Locate the cell with the specified text and output its (X, Y) center coordinate. 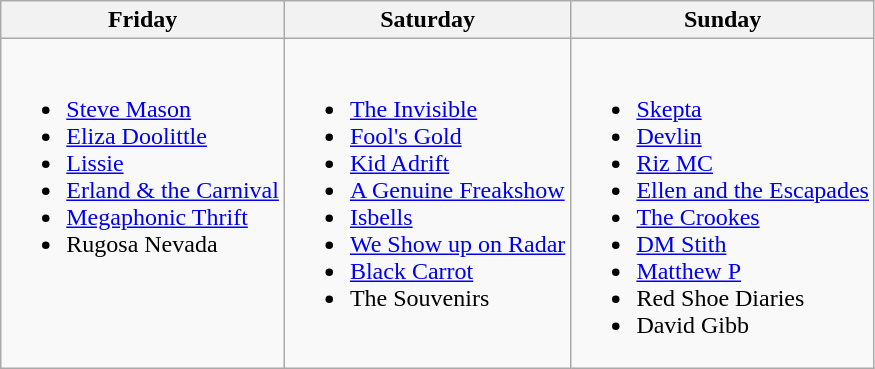
Saturday (427, 20)
Sunday (723, 20)
SkeptaDevlinRiz MCEllen and the EscapadesThe CrookesDM StithMatthew PRed Shoe DiariesDavid Gibb (723, 204)
The InvisibleFool's GoldKid AdriftA Genuine FreakshowIsbellsWe Show up on RadarBlack CarrotThe Souvenirs (427, 204)
Friday (143, 20)
Steve MasonEliza DoolittleLissieErland & the CarnivalMegaphonic ThriftRugosa Nevada (143, 204)
